Provide the (x, y) coordinate of the cell's center where the given text is located.  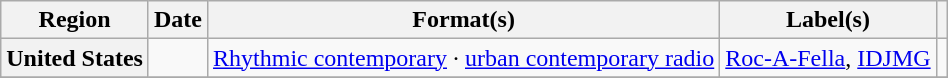
Label(s) (828, 20)
Rhythmic contemporary · urban contemporary radio (464, 58)
Format(s) (464, 20)
Roc-A-Fella, IDJMG (828, 58)
United States (75, 58)
Date (178, 20)
Region (75, 20)
